Locate the cell with the specified text and output its [X, Y] center coordinate. 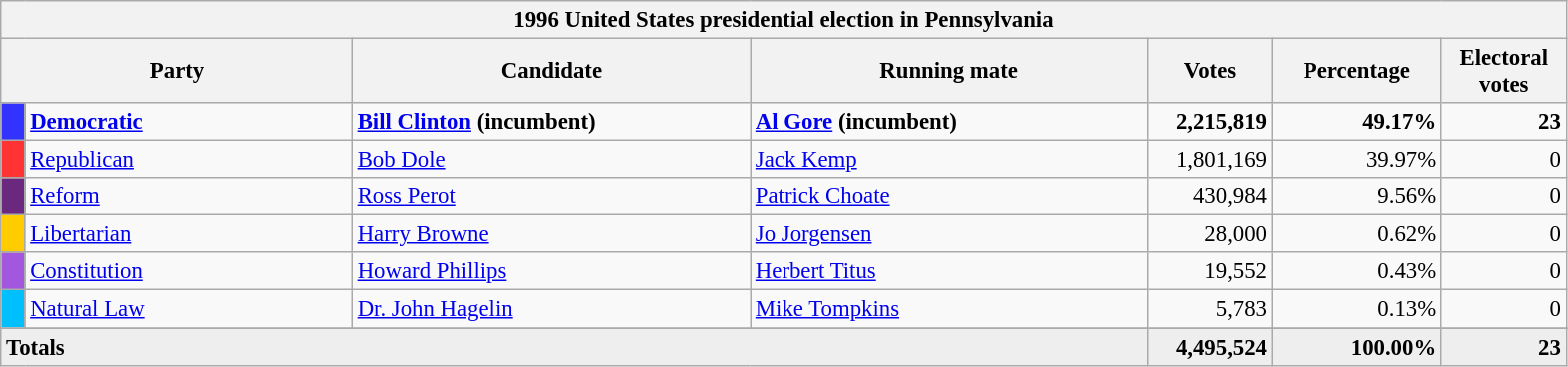
39.97% [1356, 160]
1996 United States presidential election in Pennsylvania [784, 20]
Harry Browne [551, 234]
5,783 [1210, 309]
430,984 [1210, 196]
Party [178, 72]
1,801,169 [1210, 160]
Natural Law [189, 309]
Al Gore (incumbent) [949, 122]
Running mate [949, 72]
0.43% [1356, 272]
Republican [189, 160]
2,215,819 [1210, 122]
Percentage [1356, 72]
Howard Phillips [551, 272]
Bob Dole [551, 160]
Bill Clinton (incumbent) [551, 122]
Votes [1210, 72]
100.00% [1356, 347]
Ross Perot [551, 196]
Dr. John Hagelin [551, 309]
Totals [575, 347]
Candidate [551, 72]
9.56% [1356, 196]
Electoral votes [1503, 72]
4,495,524 [1210, 347]
Democratic [189, 122]
Constitution [189, 272]
49.17% [1356, 122]
Libertarian [189, 234]
Patrick Choate [949, 196]
Jo Jorgensen [949, 234]
Herbert Titus [949, 272]
Reform [189, 196]
19,552 [1210, 272]
28,000 [1210, 234]
0.62% [1356, 234]
0.13% [1356, 309]
Jack Kemp [949, 160]
Mike Tompkins [949, 309]
